For the text-containing cell, return its midpoint in [X, Y] coordinate format. 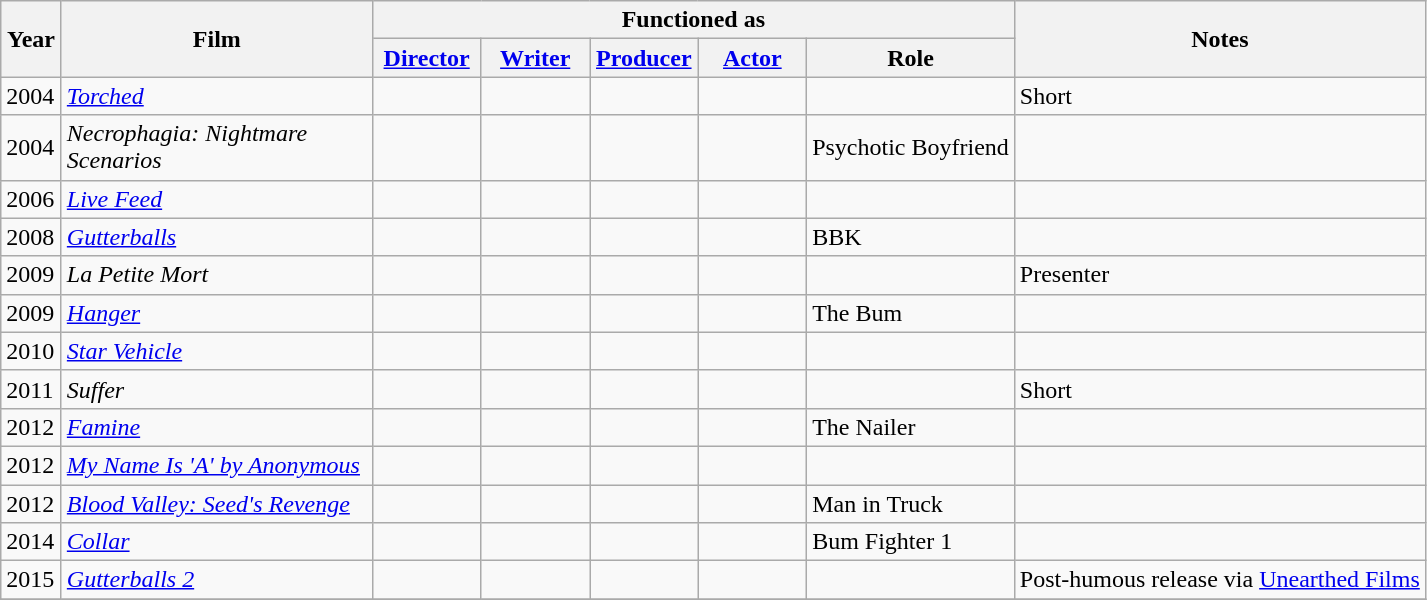
La Petite Mort [216, 275]
Year [32, 39]
My Name Is 'A' by Anonymous [216, 465]
Man in Truck [911, 503]
Gutterballs [216, 237]
2010 [32, 351]
2006 [32, 199]
Gutterballs 2 [216, 580]
Post-humous release via Unearthed Films [1220, 580]
Live Feed [216, 199]
Functioned as [693, 20]
Notes [1220, 39]
Presenter [1220, 275]
Hanger [216, 313]
Famine [216, 427]
2015 [32, 580]
Blood Valley: Seed's Revenge [216, 503]
Role [911, 58]
Actor [752, 58]
Necrophagia: Nightmare Scenarios [216, 148]
2011 [32, 389]
Psychotic Boyfriend [911, 148]
The Nailer [911, 427]
Star Vehicle [216, 351]
Writer [536, 58]
2014 [32, 542]
Producer [644, 58]
Director [426, 58]
BBK [911, 237]
2008 [32, 237]
Suffer [216, 389]
Bum Fighter 1 [911, 542]
Torched [216, 96]
The Bum [911, 313]
Film [216, 39]
Collar [216, 542]
